For the text-containing cell, return its midpoint in (X, Y) coordinate format. 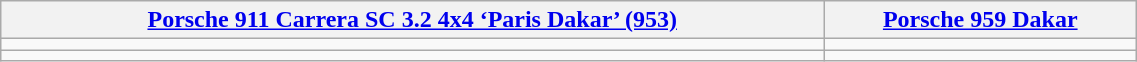
Porsche 911 Carrera SC 3.2 4x4 ‘Paris Dakar’ (953) (412, 20)
Porsche 959 Dakar (980, 20)
